Locate the cell with the specified text and output its [X, Y] center coordinate. 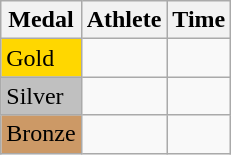
Gold [41, 58]
Time [199, 20]
Silver [41, 96]
Bronze [41, 134]
Medal [41, 20]
Athlete [124, 20]
